Capture the cell that displays the provided text and extract its [X, Y] central coordinate. 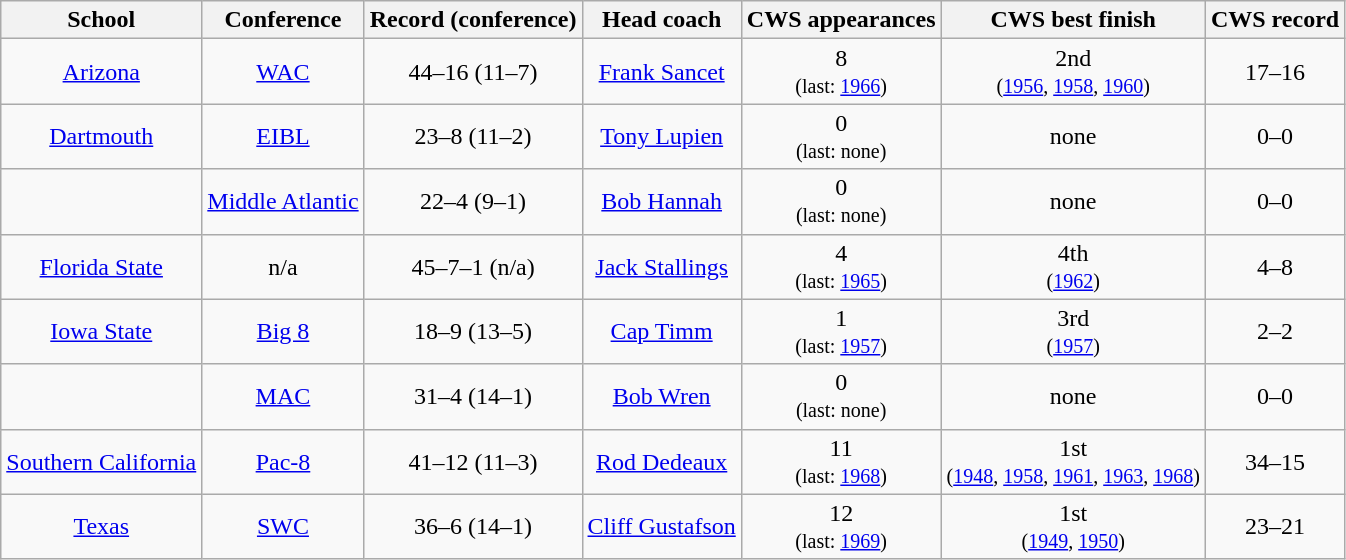
CWS appearances [841, 20]
22–4 (9–1) [473, 202]
Florida State [102, 266]
Dartmouth [102, 136]
EIBL [283, 136]
Jack Stallings [662, 266]
Southern California [102, 462]
Cliff Gustafson [662, 526]
17–16 [1274, 72]
18–9 (13–5) [473, 332]
Arizona [102, 72]
CWS record [1274, 20]
23–8 (11–2) [473, 136]
Cap Timm [662, 332]
School [102, 20]
1st(1949, 1950) [1073, 526]
Tony Lupien [662, 136]
Texas [102, 526]
Bob Wren [662, 396]
45–7–1 (n/a) [473, 266]
Head coach [662, 20]
n/a [283, 266]
WAC [283, 72]
MAC [283, 396]
2nd(1956, 1958, 1960) [1073, 72]
Frank Sancet [662, 72]
36–6 (14–1) [473, 526]
31–4 (14–1) [473, 396]
Rod Dedeaux [662, 462]
4th(1962) [1073, 266]
34–15 [1274, 462]
1st(1948, 1958, 1961, 1963, 1968) [1073, 462]
Iowa State [102, 332]
SWC [283, 526]
3rd(1957) [1073, 332]
Bob Hannah [662, 202]
4(last: 1965) [841, 266]
23–21 [1274, 526]
8(last: 1966) [841, 72]
CWS best finish [1073, 20]
4–8 [1274, 266]
Middle Atlantic [283, 202]
2–2 [1274, 332]
1(last: 1957) [841, 332]
11(last: 1968) [841, 462]
41–12 (11–3) [473, 462]
Record (conference) [473, 20]
44–16 (11–7) [473, 72]
12(last: 1969) [841, 526]
Conference [283, 20]
Big 8 [283, 332]
Pac-8 [283, 462]
